From the cell containing the given text, extract its center point as [x, y] coordinate. 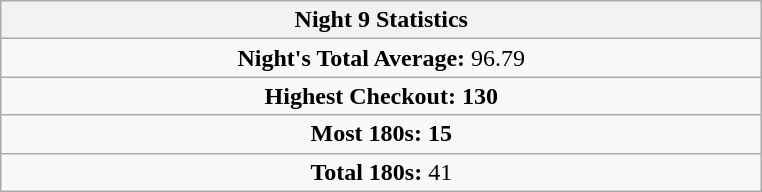
Total 180s: 41 [382, 172]
Night 9 Statistics [382, 20]
Highest Checkout: 130 [382, 96]
Most 180s: 15 [382, 134]
Night's Total Average: 96.79 [382, 58]
